For the text-containing cell, return its midpoint in [x, y] coordinate format. 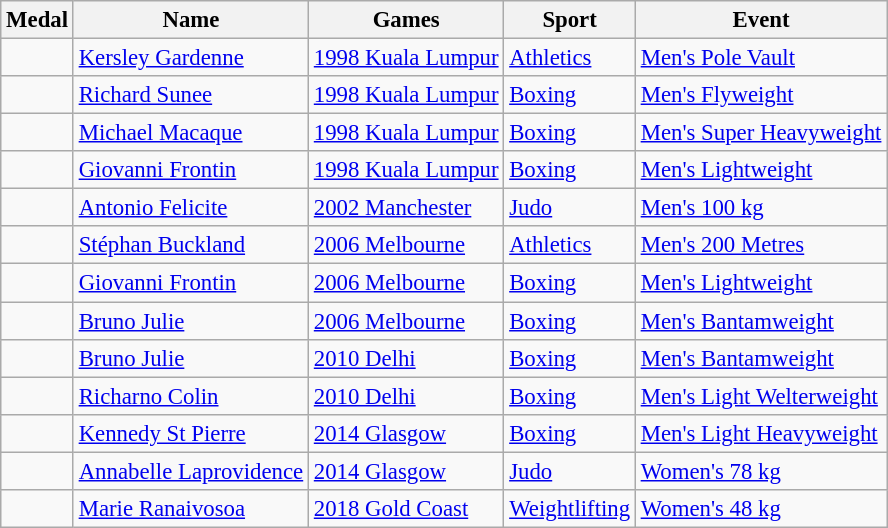
Michael Macaque [190, 133]
Stéphan Buckland [190, 245]
Marie Ranaivosoa [190, 509]
Kennedy St Pierre [190, 433]
Event [760, 20]
Sport [570, 20]
Medal [38, 20]
Weightlifting [570, 509]
Men's Pole Vault [760, 58]
Men's 100 kg [760, 208]
Men's Flyweight [760, 95]
Annabelle Laprovidence [190, 471]
Antonio Felicite [190, 208]
Men's 200 Metres [760, 245]
Men's Light Welterweight [760, 396]
Name [190, 20]
Richard Sunee [190, 95]
Richarno Colin [190, 396]
Women's 78 kg [760, 471]
Men's Light Heavyweight [760, 433]
2002 Manchester [406, 208]
Men's Super Heavyweight [760, 133]
Women's 48 kg [760, 509]
2018 Gold Coast [406, 509]
Games [406, 20]
Kersley Gardenne [190, 58]
